For the text-containing cell, return its midpoint in (X, Y) coordinate format. 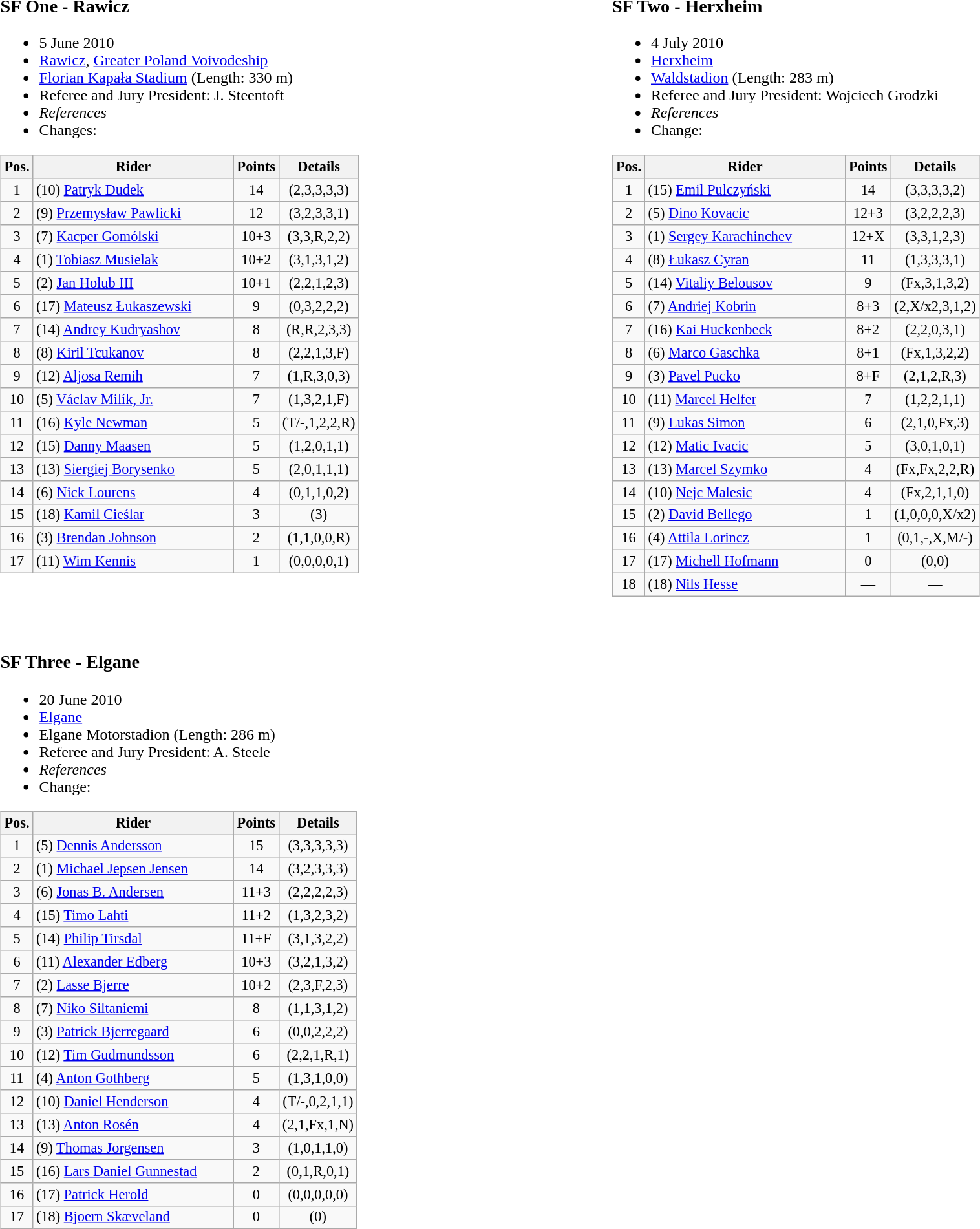
11+3 (256, 892)
(3,2,2,2,3) (935, 213)
(6) Nick Lourens (133, 492)
(3) Pavel Pucko (745, 376)
(7) Kacper Gomólski (133, 237)
(2,2,1,3,F) (319, 353)
(3,3,1,2,3) (935, 237)
11+2 (256, 915)
(3) (319, 515)
(Fx,3,1,3,2) (935, 283)
(2,3,F,2,3) (318, 985)
(1,2,2,1,1) (935, 399)
(4) Attila Lorincz (745, 539)
(1) Tobiasz Musielak (133, 260)
8+2 (868, 330)
(3,1,3,1,2) (319, 260)
(9) Przemysław Pawlicki (133, 213)
(11) Alexander Edberg (133, 962)
(2,2,1,2,3) (319, 283)
(0,1,-,X,M/-) (935, 539)
(2,1,0,Fx,3) (935, 422)
10+1 (256, 283)
(5) Václav Milík, Jr. (133, 399)
(2,1,Fx,1,N) (318, 1124)
(1,R,3,0,3) (319, 376)
(3,2,1,3,2) (318, 962)
(0,3,2,2,2) (319, 306)
11+F (256, 939)
(11) Marcel Helfer (745, 399)
(0,0) (935, 562)
(1) Michael Jepsen Jensen (133, 869)
12+3 (868, 213)
(2,X/x2,3,1,2) (935, 306)
(18) Kamil Cieślar (133, 515)
(Fx,2,1,1,0) (935, 492)
(14) Philip Tirsdal (133, 939)
(1) Sergey Karachinchev (745, 237)
(3,3,3,3,2) (935, 190)
(1,3,2,1,F) (319, 399)
8+3 (868, 306)
(18) Nils Hesse (745, 585)
(7) Andriej Kobrin (745, 306)
(12) Aljosa Remih (133, 376)
(2,3,3,3,3) (319, 190)
(0,0,0,0,0) (318, 1194)
(0) (318, 1217)
12+X (868, 237)
8+1 (868, 353)
(8) Kiril Tcukanov (133, 353)
(6) Jonas B. Andersen (133, 892)
(15) Emil Pulczyński (745, 190)
(13) Anton Rosén (133, 1124)
8+F (868, 376)
(16) Kai Huckenbeck (745, 330)
(3,3,R,2,2) (319, 237)
(1,1,3,1,2) (318, 1009)
(17) Mateusz Łukaszewski (133, 306)
(2) Jan Holub III (133, 283)
(5) Dennis Andersson (133, 846)
(1,2,0,1,1) (319, 445)
(3,3,3,3,3) (318, 846)
(17) Michell Hofmann (745, 562)
(10) Nejc Malesic (745, 492)
(Fx,Fx,2,2,R) (935, 469)
(2) Lasse Bjerre (133, 985)
(6) Marco Gaschka (745, 353)
(R,R,2,3,3) (319, 330)
(2,2,0,3,1) (935, 330)
(9) Thomas Jorgensen (133, 1148)
18 (628, 585)
(3,0,1,0,1) (935, 445)
(3) Brendan Johnson (133, 539)
(13) Marcel Szymko (745, 469)
(0,1,R,0,1) (318, 1171)
(2,2,1,R,1) (318, 1055)
(2,2,2,2,3) (318, 892)
(T/-,0,2,1,1) (318, 1101)
(15) Danny Maasen (133, 445)
(1,3,1,0,0) (318, 1078)
(0,0,2,2,2) (318, 1032)
(2,0,1,1,1) (319, 469)
(12) Matic Ivacic (745, 445)
(16) Lars Daniel Gunnestad (133, 1171)
(3) Patrick Bjerregaard (133, 1032)
(3,1,3,2,2) (318, 939)
(16) Kyle Newman (133, 422)
(18) Bjoern Skæveland (133, 1217)
(Fx,1,3,2,2) (935, 353)
(1,3,2,3,2) (318, 915)
(12) Tim Gudmundsson (133, 1055)
(14) Vitaliy Belousov (745, 283)
(8) Łukasz Cyran (745, 260)
(2) David Bellego (745, 515)
(1,0,1,1,0) (318, 1148)
(17) Patrick Herold (133, 1194)
(0,1,1,0,2) (319, 492)
(11) Wim Kennis (133, 562)
(3,2,3,3,3) (318, 869)
(T/-,1,2,2,R) (319, 422)
(7) Niko Siltaniemi (133, 1009)
(1,1,0,0,R) (319, 539)
(1,0,0,0,X/x2) (935, 515)
(5) Dino Kovacic (745, 213)
(0,0,0,0,1) (319, 562)
(3,2,3,3,1) (319, 213)
(2,1,2,R,3) (935, 376)
(4) Anton Gothberg (133, 1078)
(1,3,3,3,1) (935, 260)
(14) Andrey Kudryashov (133, 330)
(10) Patryk Dudek (133, 190)
(15) Timo Lahti (133, 915)
(10) Daniel Henderson (133, 1101)
(13) Siergiej Borysenko (133, 469)
(9) Lukas Simon (745, 422)
